Return [x, y] of the center of cell containing provided text 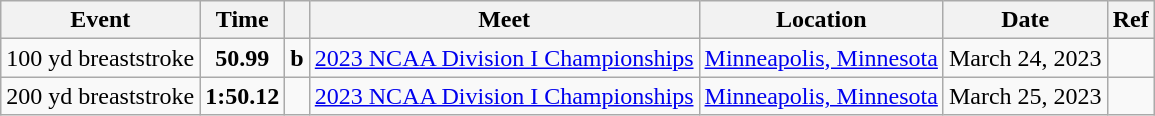
Event [100, 20]
Location [821, 20]
50.99 [242, 58]
Meet [504, 20]
March 24, 2023 [1025, 58]
Ref [1130, 20]
b [297, 58]
200 yd breaststroke [100, 96]
1:50.12 [242, 96]
100 yd breaststroke [100, 58]
Time [242, 20]
March 25, 2023 [1025, 96]
Date [1025, 20]
